Search for the cell housing the specified text and yield its [x, y] center coordinate. 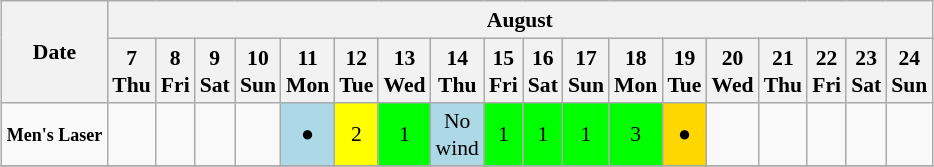
16Sat [543, 70]
3 [636, 134]
Date [55, 52]
2 [356, 134]
13Wed [404, 70]
14Thu [458, 70]
12Tue [356, 70]
9Sat [215, 70]
8Fri [176, 70]
22Fri [826, 70]
19Tue [684, 70]
20Wed [733, 70]
August [520, 20]
24Sun [909, 70]
10Sun [258, 70]
Nowind [458, 134]
18Mon [636, 70]
7Thu [132, 70]
11Mon [308, 70]
17Sun [586, 70]
23Sat [866, 70]
Men's Laser [55, 134]
15Fri [504, 70]
21Thu [784, 70]
